Identify which cell holds the provided text, then report its (X, Y) central coordinate. 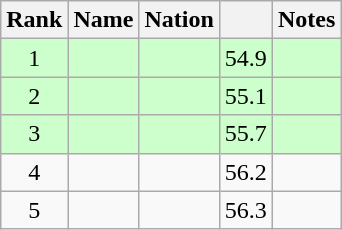
Name (104, 20)
56.3 (246, 210)
2 (34, 96)
3 (34, 134)
4 (34, 172)
5 (34, 210)
Notes (306, 20)
55.1 (246, 96)
54.9 (246, 58)
Nation (179, 20)
1 (34, 58)
Rank (34, 20)
56.2 (246, 172)
55.7 (246, 134)
